Scan for the cell matching the given text and deliver its [X, Y] coordinate at center. 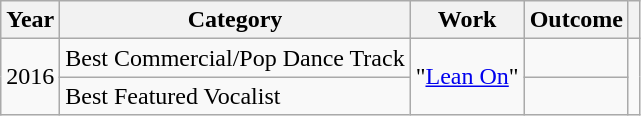
Best Featured Vocalist [235, 96]
Work [467, 20]
"Lean On" [467, 77]
Category [235, 20]
Best Commercial/Pop Dance Track [235, 58]
Outcome [576, 20]
Year [30, 20]
2016 [30, 77]
